Extract the [x, y] coordinate from the center of the cell holding the provided text.  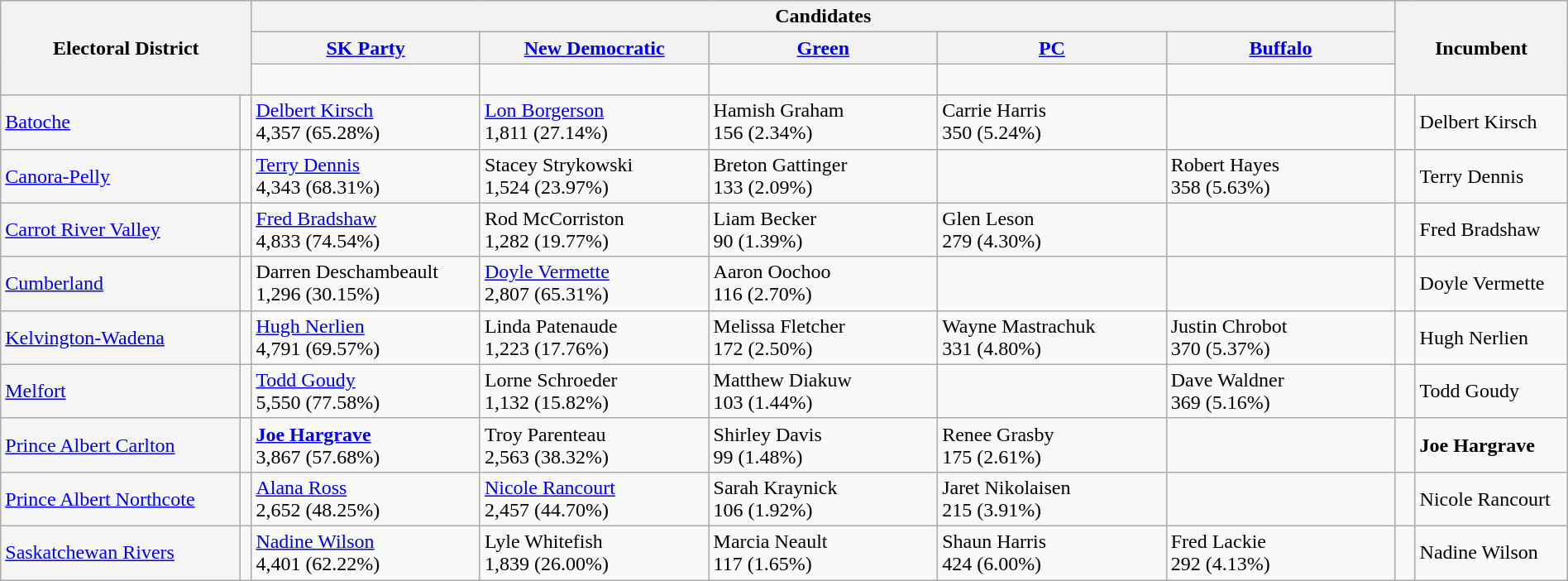
Lorne Schroeder 1,132 (15.82%) [594, 391]
Lon Borgerson 1,811 (27.14%) [594, 122]
Darren Deschambeault 1,296 (30.15%) [366, 283]
Shaun Harris 424 (6.00%) [1052, 553]
Cumberland [121, 283]
Nicole Rancourt [1491, 498]
Saskatchewan Rivers [121, 553]
Robert Hayes 358 (5.63%) [1280, 175]
Hamish Graham 156 (2.34%) [824, 122]
Delbert Kirsch [1491, 122]
Candidates [824, 17]
Fred Bradshaw 4,833 (74.54%) [366, 230]
Electoral District [126, 48]
Doyle Vermette 2,807 (65.31%) [594, 283]
Breton Gattinger 133 (2.09%) [824, 175]
PC [1052, 48]
Dave Waldner 369 (5.16%) [1280, 391]
Justin Chrobot 370 (5.37%) [1280, 338]
Nadine Wilson [1491, 553]
Carrot River Valley [121, 230]
Marcia Neault 117 (1.65%) [824, 553]
Nadine Wilson 4,401 (62.22%) [366, 553]
Rod McCorriston 1,282 (19.77%) [594, 230]
Melfort [121, 391]
Fred Lackie 292 (4.13%) [1280, 553]
Fred Bradshaw [1491, 230]
Doyle Vermette [1491, 283]
Glen Leson 279 (4.30%) [1052, 230]
Joe Hargrave [1491, 445]
Kelvington-Wadena [121, 338]
New Democratic [594, 48]
Melissa Fletcher 172 (2.50%) [824, 338]
Liam Becker 90 (1.39%) [824, 230]
Joe Hargrave 3,867 (57.68%) [366, 445]
Stacey Strykowski 1,524 (23.97%) [594, 175]
Renee Grasby 175 (2.61%) [1052, 445]
Sarah Kraynick 106 (1.92%) [824, 498]
Delbert Kirsch 4,357 (65.28%) [366, 122]
Troy Parenteau 2,563 (38.32%) [594, 445]
Prince Albert Carlton [121, 445]
Lyle Whitefish 1,839 (26.00%) [594, 553]
Linda Patenaude 1,223 (17.76%) [594, 338]
Green [824, 48]
Hugh Nerlien [1491, 338]
Matthew Diakuw 103 (1.44%) [824, 391]
Prince Albert Northcote [121, 498]
Wayne Mastrachuk 331 (4.80%) [1052, 338]
Todd Goudy 5,550 (77.58%) [366, 391]
Terry Dennis [1491, 175]
Canora-Pelly [121, 175]
Hugh Nerlien 4,791 (69.57%) [366, 338]
Alana Ross 2,652 (48.25%) [366, 498]
Terry Dennis 4,343 (68.31%) [366, 175]
Aaron Oochoo 116 (2.70%) [824, 283]
Incumbent [1481, 48]
Nicole Rancourt 2,457 (44.70%) [594, 498]
Jaret Nikolaisen 215 (3.91%) [1052, 498]
Shirley Davis 99 (1.48%) [824, 445]
Carrie Harris 350 (5.24%) [1052, 122]
Buffalo [1280, 48]
Batoche [121, 122]
SK Party [366, 48]
Todd Goudy [1491, 391]
